From the cell containing the given text, extract its center point as [x, y] coordinate. 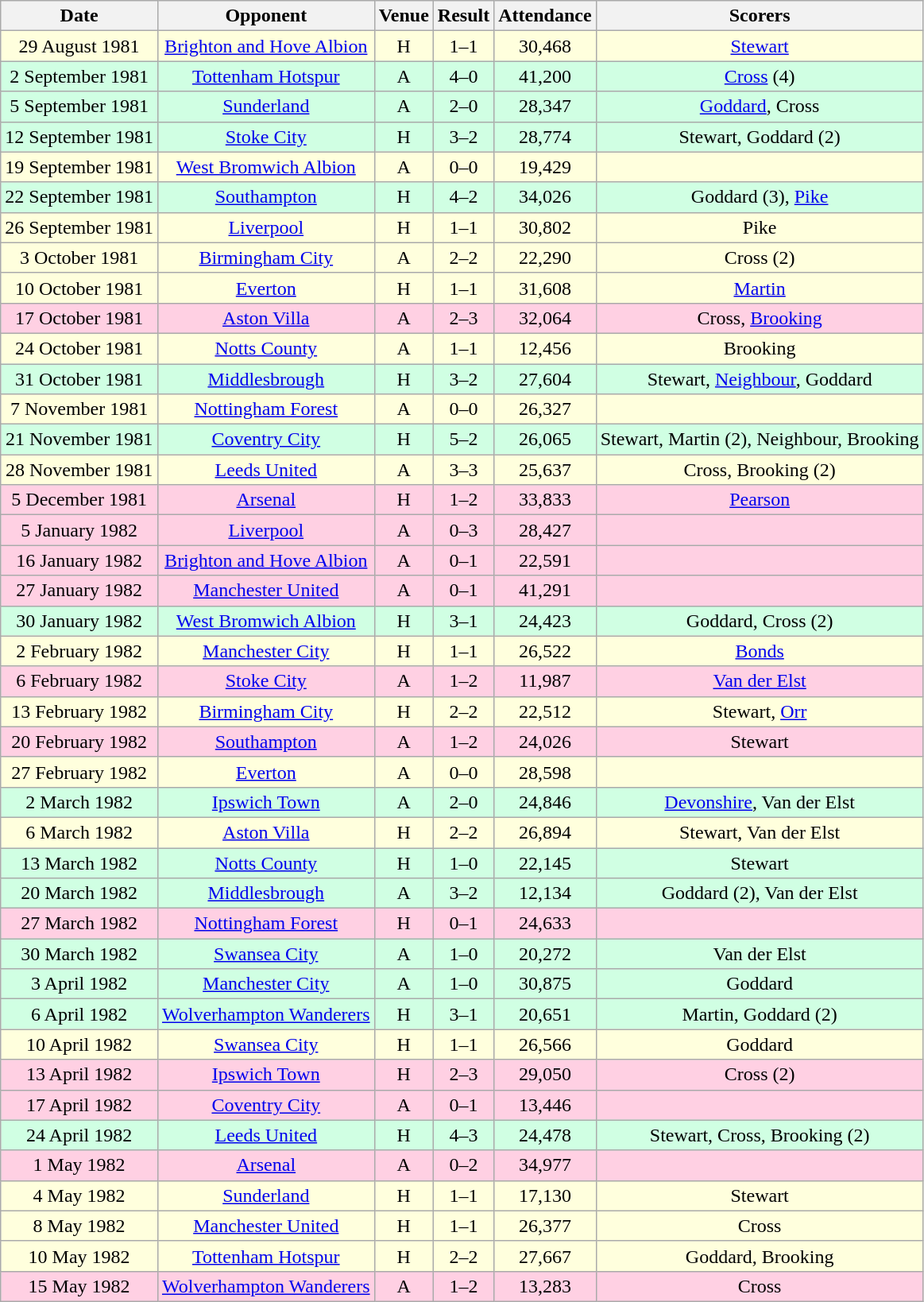
13 April 1982 [79, 1075]
7 November 1981 [79, 409]
30,802 [545, 227]
17 October 1981 [79, 318]
28,774 [545, 137]
Brooking [760, 348]
1 May 1982 [79, 1165]
24 October 1981 [79, 348]
10 April 1982 [79, 1044]
Stewart, Goddard (2) [760, 137]
26,327 [545, 409]
Bonds [760, 651]
32,064 [545, 318]
17,130 [545, 1195]
Goddard (3), Pike [760, 197]
12,134 [545, 893]
Stewart, Van der Elst [760, 832]
22,512 [545, 711]
3 April 1982 [79, 984]
5–2 [463, 440]
24,633 [545, 924]
30,875 [545, 984]
20 February 1982 [79, 742]
10 May 1982 [79, 1256]
22,591 [545, 560]
26,566 [545, 1044]
2 September 1981 [79, 76]
26,065 [545, 440]
30 January 1982 [79, 621]
Martin [760, 288]
6 March 1982 [79, 832]
33,833 [545, 500]
0–2 [463, 1165]
26,377 [545, 1226]
16 January 1982 [79, 560]
Pearson [760, 500]
24 April 1982 [79, 1135]
Scorers [760, 16]
8 May 1982 [79, 1226]
3–3 [463, 470]
4–2 [463, 197]
4–3 [463, 1135]
26,522 [545, 651]
31 October 1981 [79, 379]
22,145 [545, 862]
41,200 [545, 76]
24,423 [545, 621]
34,977 [545, 1165]
22,290 [545, 258]
29,050 [545, 1075]
13,446 [545, 1105]
21 November 1981 [79, 440]
15 May 1982 [79, 1286]
27,604 [545, 379]
22 September 1981 [79, 197]
Cross, Brooking (2) [760, 470]
34,026 [545, 197]
10 October 1981 [79, 288]
27 February 1982 [79, 772]
30,468 [545, 46]
4–0 [463, 76]
17 April 1982 [79, 1105]
41,291 [545, 591]
28 November 1981 [79, 470]
Goddard (2), Van der Elst [760, 893]
28,427 [545, 530]
28,598 [545, 772]
24,478 [545, 1135]
26 September 1981 [79, 227]
30 March 1982 [79, 954]
31,608 [545, 288]
13,283 [545, 1286]
Attendance [545, 16]
5 December 1981 [79, 500]
27 March 1982 [79, 924]
2 March 1982 [79, 802]
24,026 [545, 742]
Venue [404, 16]
5 January 1982 [79, 530]
Opponent [265, 16]
4 May 1982 [79, 1195]
27,667 [545, 1256]
11,987 [545, 681]
Result [463, 16]
5 September 1981 [79, 107]
Cross, Brooking [760, 318]
20,651 [545, 1014]
0–3 [463, 530]
Date [79, 16]
Goddard, Cross (2) [760, 621]
13 March 1982 [79, 862]
24,846 [545, 802]
Stewart, Martin (2), Neighbour, Brooking [760, 440]
19 September 1981 [79, 167]
Stewart, Orr [760, 711]
Stewart, Neighbour, Goddard [760, 379]
12 September 1981 [79, 137]
12,456 [545, 348]
25,637 [545, 470]
Devonshire, Van der Elst [760, 802]
20,272 [545, 954]
6 February 1982 [79, 681]
Stewart, Cross, Brooking (2) [760, 1135]
Goddard, Brooking [760, 1256]
29 August 1981 [79, 46]
Pike [760, 227]
13 February 1982 [79, 711]
28,347 [545, 107]
3 October 1981 [79, 258]
26,894 [545, 832]
20 March 1982 [79, 893]
Goddard, Cross [760, 107]
19,429 [545, 167]
6 April 1982 [79, 1014]
Cross (4) [760, 76]
27 January 1982 [79, 591]
Martin, Goddard (2) [760, 1014]
2 February 1982 [79, 651]
